Detect which cell encompasses the target text, then output its (X, Y) center coordinate. 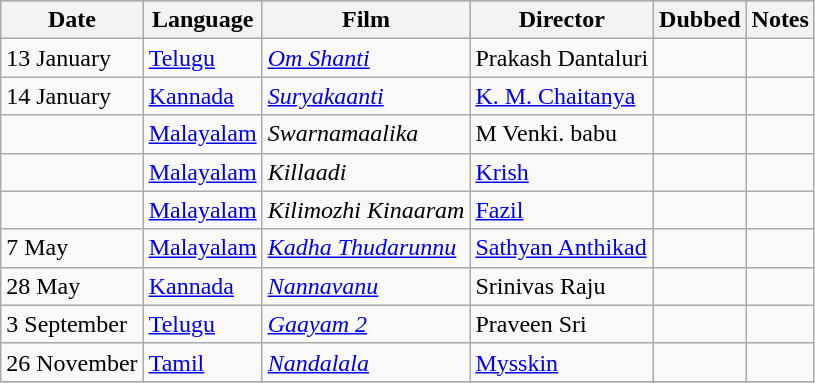
28 May (72, 286)
Notes (780, 20)
Killaadi (366, 172)
Kilimozhi Kinaaram (366, 210)
Director (562, 20)
13 January (72, 58)
Suryakaanti (366, 96)
Kadha Thudarunnu (366, 248)
Sathyan Anthikad (562, 248)
Gaayam 2 (366, 324)
Swarnamaalika (366, 134)
26 November (72, 362)
Language (202, 20)
Nannavanu (366, 286)
Film (366, 20)
Tamil (202, 362)
14 January (72, 96)
Nandalala (366, 362)
Prakash Dantaluri (562, 58)
Date (72, 20)
Praveen Sri (562, 324)
Om Shanti (366, 58)
Krish (562, 172)
Dubbed (700, 20)
7 May (72, 248)
Mysskin (562, 362)
K. M. Chaitanya (562, 96)
M Venki. babu (562, 134)
Srinivas Raju (562, 286)
3 September (72, 324)
Fazil (562, 210)
